For the text-containing cell, return its midpoint in [x, y] coordinate format. 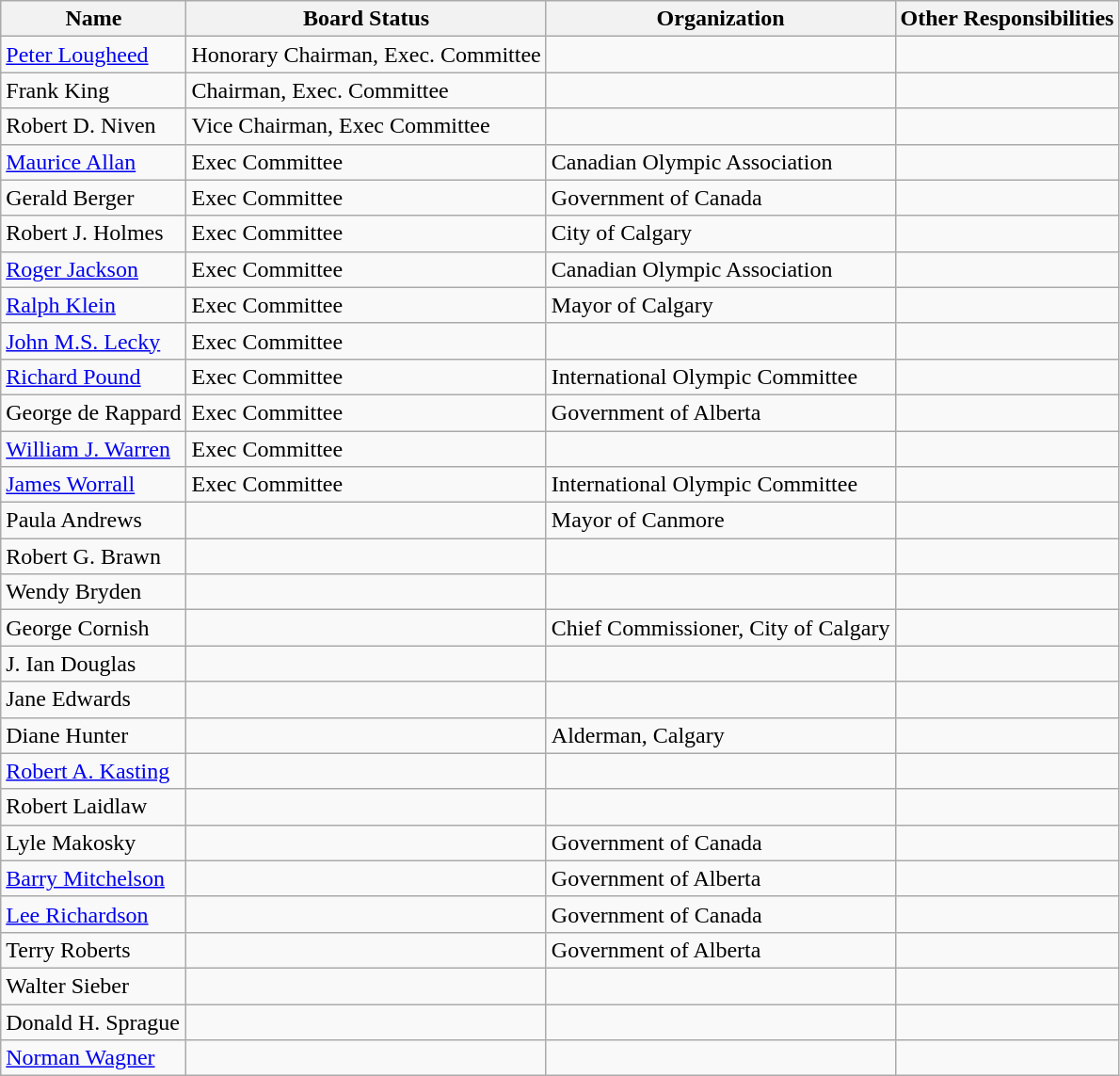
Robert Laidlaw [94, 807]
Frank King [94, 90]
Terry Roberts [94, 950]
George de Rappard [94, 412]
Wendy Bryden [94, 592]
Lyle Makosky [94, 843]
Robert A. Kasting [94, 771]
John M.S. Lecky [94, 341]
Ralph Klein [94, 305]
Diane Hunter [94, 735]
George Cornish [94, 628]
Donald H. Sprague [94, 1021]
Mayor of Calgary [721, 305]
Robert D. Niven [94, 126]
Honorary Chairman, Exec. Committee [366, 55]
Robert G. Brawn [94, 556]
City of Calgary [721, 233]
Maurice Allan [94, 162]
William J. Warren [94, 449]
Board Status [366, 19]
Alderman, Calgary [721, 735]
Chief Commissioner, City of Calgary [721, 628]
Richard Pound [94, 377]
Walter Sieber [94, 986]
Robert J. Holmes [94, 233]
Roger Jackson [94, 269]
Other Responsibilities [1007, 19]
James Worrall [94, 485]
Barry Mitchelson [94, 878]
Mayor of Canmore [721, 521]
Paula Andrews [94, 521]
Name [94, 19]
Norman Wagner [94, 1058]
Chairman, Exec. Committee [366, 90]
Lee Richardson [94, 914]
Peter Lougheed [94, 55]
Gerald Berger [94, 198]
Jane Edwards [94, 699]
Organization [721, 19]
J. Ian Douglas [94, 664]
Vice Chairman, Exec Committee [366, 126]
